Find where the given text appears and provide that cell's center as [x, y] coordinate. 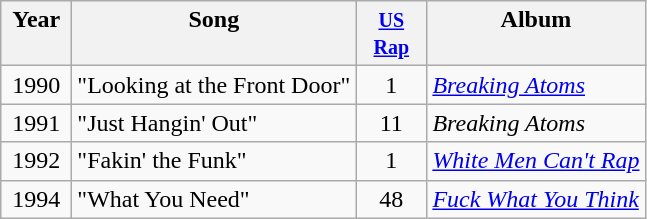
White Men Can't Rap [536, 161]
1990 [36, 85]
Year [36, 34]
1991 [36, 123]
"What You Need" [214, 199]
US Rap [392, 34]
Fuck What You Think [536, 199]
48 [392, 199]
1994 [36, 199]
11 [392, 123]
"Looking at the Front Door" [214, 85]
"Just Hangin' Out" [214, 123]
"Fakin' the Funk" [214, 161]
Song [214, 34]
1992 [36, 161]
Album [536, 34]
